Extract the (X, Y) coordinate from the center of the cell holding the provided text.  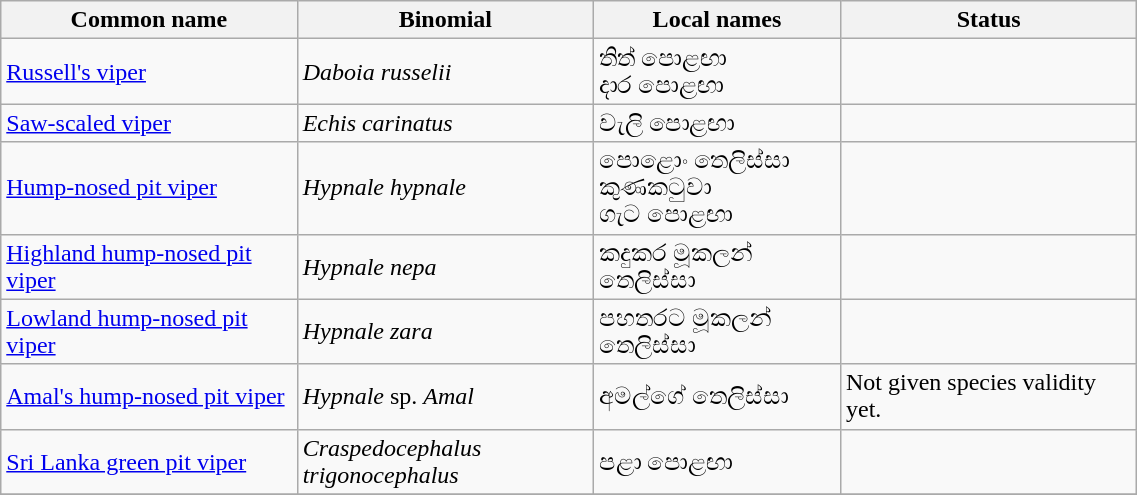
Daboia russelii (445, 72)
Hypnale sp. Amal (445, 396)
Hypnale nepa (445, 266)
තිත් පොළඟා දාර පොළඟා (716, 72)
Echis carinatus (445, 123)
පොළොං තෙලිස්සා කුණක‍ටුවා ගැට පොළඟා (716, 188)
Lowland hump-nosed pit viper (149, 332)
Hypnale hypnale (445, 188)
Hypnale zara (445, 332)
Common name (149, 20)
Sri Lanka green pit viper (149, 462)
වැලි පොළඟා (716, 123)
Amal's hump-nosed pit viper (149, 396)
Russell's viper (149, 72)
පහතරට මූකලන් තෙලිස්සා (716, 332)
Binomial (445, 20)
Highland hump-nosed pit viper (149, 266)
Hump-nosed pit viper (149, 188)
අමල්ගේ තෙලිස්සා (716, 396)
පළා පොළඟා (716, 462)
Saw-scaled viper (149, 123)
Local names (716, 20)
කදුකර මූකලන් තෙලිස්සා (716, 266)
Craspedocephalus trigonocephalus (445, 462)
Status (988, 20)
Not given species validity yet. (988, 396)
